Provide the (x, y) coordinate of the cell's center where the given text is located.  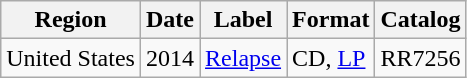
Region (71, 20)
United States (71, 58)
2014 (170, 58)
CD, LP (331, 58)
RR7256 (420, 58)
Label (244, 20)
Relapse (244, 58)
Date (170, 20)
Format (331, 20)
Catalog (420, 20)
